Pinpoint the cell where the given text exists, returning its [x, y] midpoint coordinate. 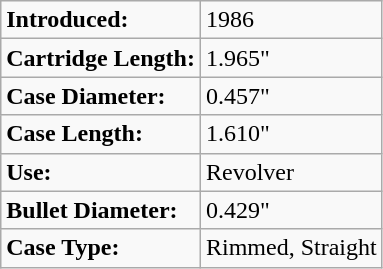
1.965" [291, 58]
Bullet Diameter: [101, 210]
Rimmed, Straight [291, 248]
0.429" [291, 210]
Case Type: [101, 248]
Use: [101, 172]
Case Length: [101, 134]
Cartridge Length: [101, 58]
1.610" [291, 134]
Revolver [291, 172]
0.457" [291, 96]
Case Diameter: [101, 96]
1986 [291, 20]
Introduced: [101, 20]
